Locate the cell with the specified text and output its [X, Y] center coordinate. 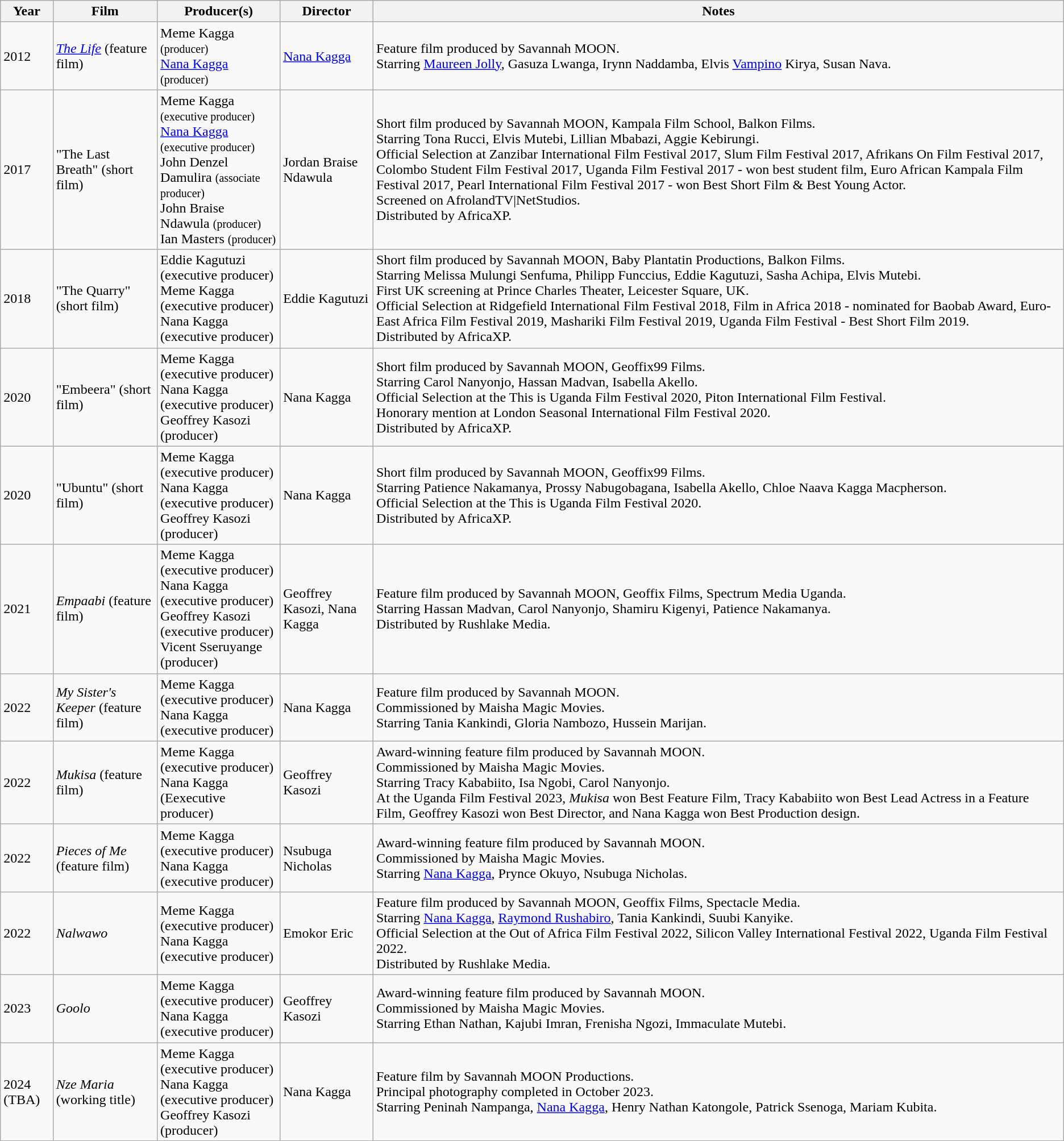
2012 [27, 56]
2017 [27, 169]
"The Last Breath" (short film) [105, 169]
Nalwawo [105, 933]
Pieces of Me (feature film) [105, 858]
Producer(s) [219, 11]
Jordan Braise Ndawula [327, 169]
"Ubuntu" (short film) [105, 495]
Year [27, 11]
Director [327, 11]
2021 [27, 609]
Eddie Kagutuzi [327, 299]
Geoffrey Kasozi, Nana Kagga [327, 609]
Film [105, 11]
2023 [27, 1008]
Nze Maria (working title) [105, 1091]
Meme Kagga (producer) Nana Kagga (producer) [219, 56]
"Embeera" (short film) [105, 397]
Eddie Kagutuzi (executive producer)Meme Kagga (executive producer)Nana Kagga (executive producer) [219, 299]
2024 (TBA) [27, 1091]
"The Quarry" (short film) [105, 299]
The Life (feature film) [105, 56]
Notes [718, 11]
My Sister's Keeper (feature film) [105, 707]
Award-winning feature film produced by Savannah MOON.Commissioned by Maisha Magic Movies.Starring Nana Kagga, Prynce Okuyo, Nsubuga Nicholas. [718, 858]
Empaabi (feature film) [105, 609]
Feature film produced by Savannah MOON.Starring Maureen Jolly, Gasuza Lwanga, Irynn Naddamba, Elvis Vampino Kirya, Susan Nava. [718, 56]
Meme Kagga (executive producer)Nana Kagga (Eexecutive producer) [219, 782]
Feature film produced by Savannah MOON.Commissioned by Maisha Magic Movies.Starring Tania Kankindi, Gloria Nambozo, Hussein Marijan. [718, 707]
2018 [27, 299]
Emokor Eric [327, 933]
Nsubuga Nicholas [327, 858]
Goolo [105, 1008]
Meme Kagga (executive producer)Nana Kagga (executive producer)Geoffrey Kasozi (executive producer)Vicent Sseruyange (producer) [219, 609]
Mukisa (feature film) [105, 782]
